Identify which cell holds the provided text, then report its (x, y) central coordinate. 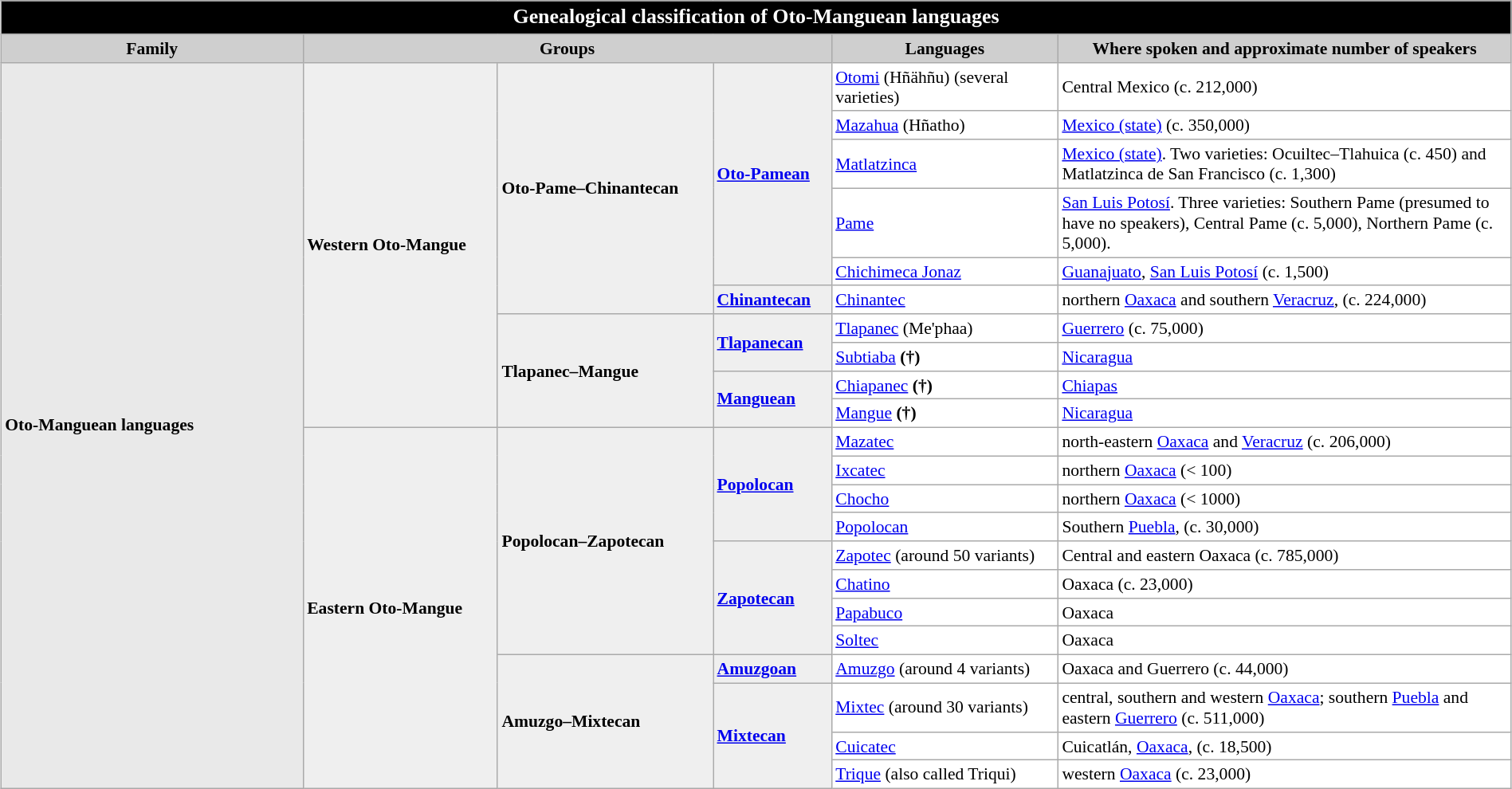
Subtiaba (†) (945, 357)
Chichimeca Jonaz (945, 272)
Family (151, 49)
western Oaxaca (c. 23,000) (1284, 775)
Chocho (945, 499)
Mixtec (around 30 variants) (945, 708)
Cuicatlán, Oaxaca, (c. 18,500) (1284, 746)
Amuzgoan (772, 669)
Matlatzinca (945, 164)
Trique (also called Triqui) (945, 775)
northern Oaxaca (< 100) (1284, 470)
central, southern and western Oaxaca; southern Puebla and eastern Guerrero (c. 511,000) (1284, 708)
Oaxaca (c. 23,000) (1284, 584)
Oto-Pamean (772, 174)
Where spoken and approximate number of speakers (1284, 49)
Amuzgo–Mixtecan (605, 721)
Mexico (state). Two varieties: Ocuiltec–Tlahuica (c. 450) and Matlatzinca de San Francisco (c. 1,300) (1284, 164)
Tlapanecan (772, 343)
Chiapanec (†) (945, 385)
Oto-Pame–Chinantecan (605, 188)
Oaxaca and Guerrero (c. 44,000) (1284, 669)
Central and eastern Oaxaca (c. 785,000) (1284, 555)
Amuzgo (around 4 variants) (945, 669)
Popolocan–Zapotecan (605, 540)
north-eastern Oaxaca and Veracruz (c. 206,000) (1284, 442)
Chinantec (945, 300)
Cuicatec (945, 746)
Mangue (†) (945, 414)
Guerrero (c. 75,000) (1284, 328)
Manguean (772, 398)
Mixtecan (772, 736)
Mazatec (945, 442)
Mexico (state) (c. 350,000) (1284, 125)
Mazahua (Hñatho) (945, 125)
Guanajuato, San Luis Potosí (c. 1,500) (1284, 272)
northern Oaxaca and southern Veracruz, (c. 224,000) (1284, 300)
Tlapanec–Mangue (605, 371)
Zapotec (around 50 variants) (945, 555)
Groups (567, 49)
Central Mexico (c. 212,000) (1284, 86)
Otomi (Hñähñu) (several varieties) (945, 86)
Zapotecan (772, 598)
Pame (945, 223)
Eastern Oto-Mangue (400, 607)
Languages (945, 49)
Tlapanec (Me'phaa) (945, 328)
Ixcatec (945, 470)
Oto-Manguean languages (151, 426)
Southern Puebla, (c. 30,000) (1284, 527)
Western Oto-Mangue (400, 245)
northern Oaxaca (< 1000) (1284, 499)
Soltec (945, 641)
Chiapas (1284, 385)
Chatino (945, 584)
San Luis Potosí. Three varieties: Southern Pame (presumed to have no speakers), Central Pame (c. 5,000), Northern Pame (c. 5,000). (1284, 223)
Papabuco (945, 612)
Chinantecan (772, 300)
Genealogical classification of Oto-Manguean languages (756, 18)
